Search for the cell housing the specified text and yield its [x, y] center coordinate. 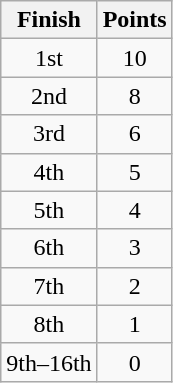
2nd [49, 96]
9th–16th [49, 362]
7th [49, 286]
8 [134, 96]
6th [49, 248]
4th [49, 172]
10 [134, 58]
6 [134, 134]
1st [49, 58]
Finish [49, 20]
3rd [49, 134]
0 [134, 362]
2 [134, 286]
Points [134, 20]
3 [134, 248]
4 [134, 210]
5 [134, 172]
5th [49, 210]
8th [49, 324]
1 [134, 324]
